Provide the [x, y] coordinate of the cell's center where the given text is located.  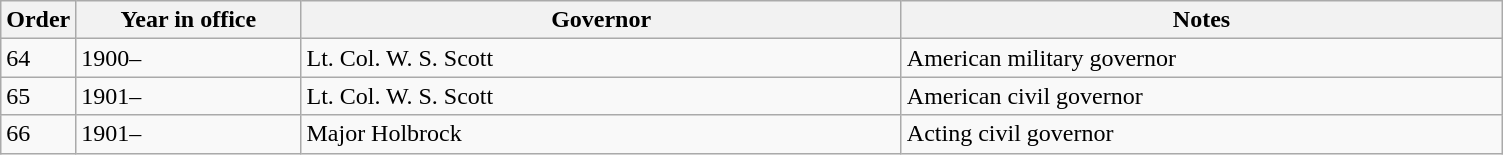
65 [38, 96]
American military governor [1201, 58]
Order [38, 20]
Year in office [188, 20]
Notes [1201, 20]
1900– [188, 58]
66 [38, 134]
Major Holbrock [601, 134]
64 [38, 58]
American civil governor [1201, 96]
Governor [601, 20]
Acting civil governor [1201, 134]
